From the cell containing the given text, extract its center point as [x, y] coordinate. 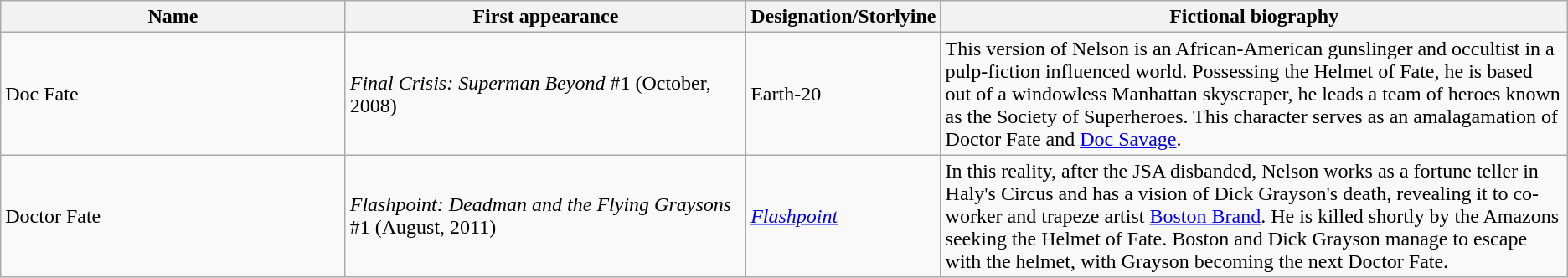
Final Crisis: Superman Beyond #1 (October, 2008) [545, 94]
Doctor Fate [173, 216]
Doc Fate [173, 94]
First appearance [545, 17]
Flashpoint [843, 216]
Earth-20 [843, 94]
Fictional biography [1254, 17]
Designation/Storlyine [843, 17]
Flashpoint: Deadman and the Flying Graysons #1 (August, 2011) [545, 216]
Name [173, 17]
